Determine the (X, Y) coordinate at the center of the cell enclosing the given text.  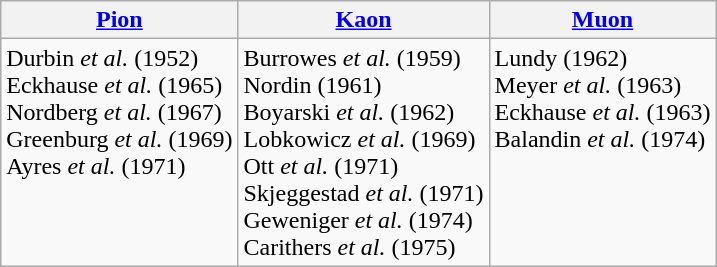
Lundy (1962)Meyer et al. (1963)Eckhause et al. (1963)Balandin et al. (1974) (602, 152)
Pion (120, 20)
Durbin et al. (1952)Eckhause et al. (1965)Nordberg et al. (1967)Greenburg et al. (1969)Ayres et al. (1971) (120, 152)
Kaon (364, 20)
Muon (602, 20)
